From the cell containing the given text, extract its center point as [x, y] coordinate. 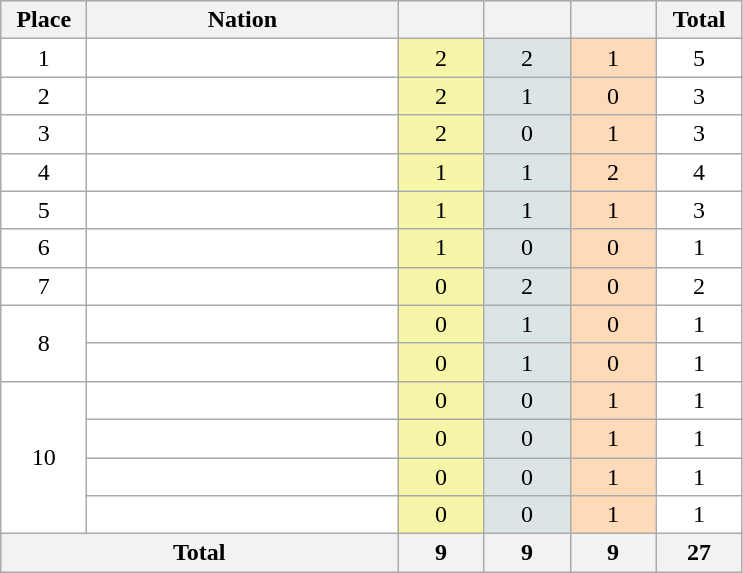
8 [44, 343]
7 [44, 286]
27 [699, 553]
6 [44, 248]
10 [44, 457]
Place [44, 20]
Nation [242, 20]
